Scan for the cell matching the given text and deliver its (X, Y) coordinate at center. 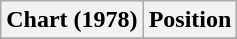
Position (190, 20)
Chart (1978) (72, 20)
